Capture the cell that displays the provided text and extract its (X, Y) central coordinate. 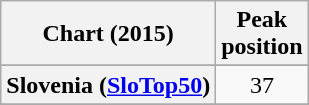
Chart (2015) (108, 34)
Peakposition (262, 34)
Slovenia (SloTop50) (108, 85)
37 (262, 85)
